Find where the given text appears and provide that cell's center as (x, y) coordinate. 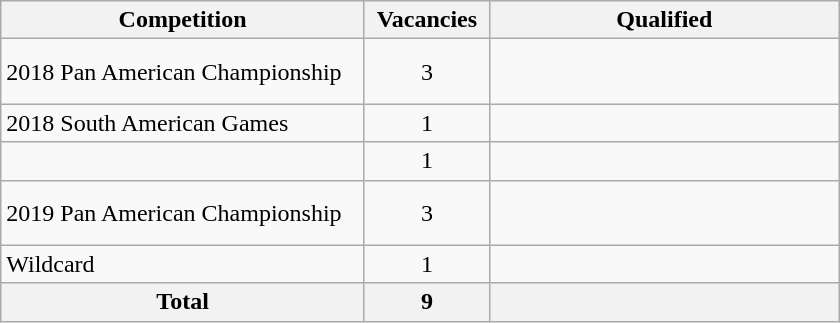
Vacancies (426, 20)
2019 Pan American Championship (183, 212)
2018 Pan American Championship (183, 72)
Qualified (664, 20)
2018 South American Games (183, 123)
Competition (183, 20)
Wildcard (183, 264)
Total (183, 302)
9 (426, 302)
